Capture the cell that displays the provided text and extract its (X, Y) central coordinate. 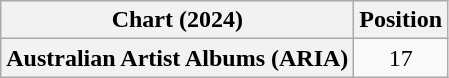
Position (401, 20)
Australian Artist Albums (ARIA) (178, 58)
Chart (2024) (178, 20)
17 (401, 58)
